Identify which cell holds the provided text, then report its (X, Y) central coordinate. 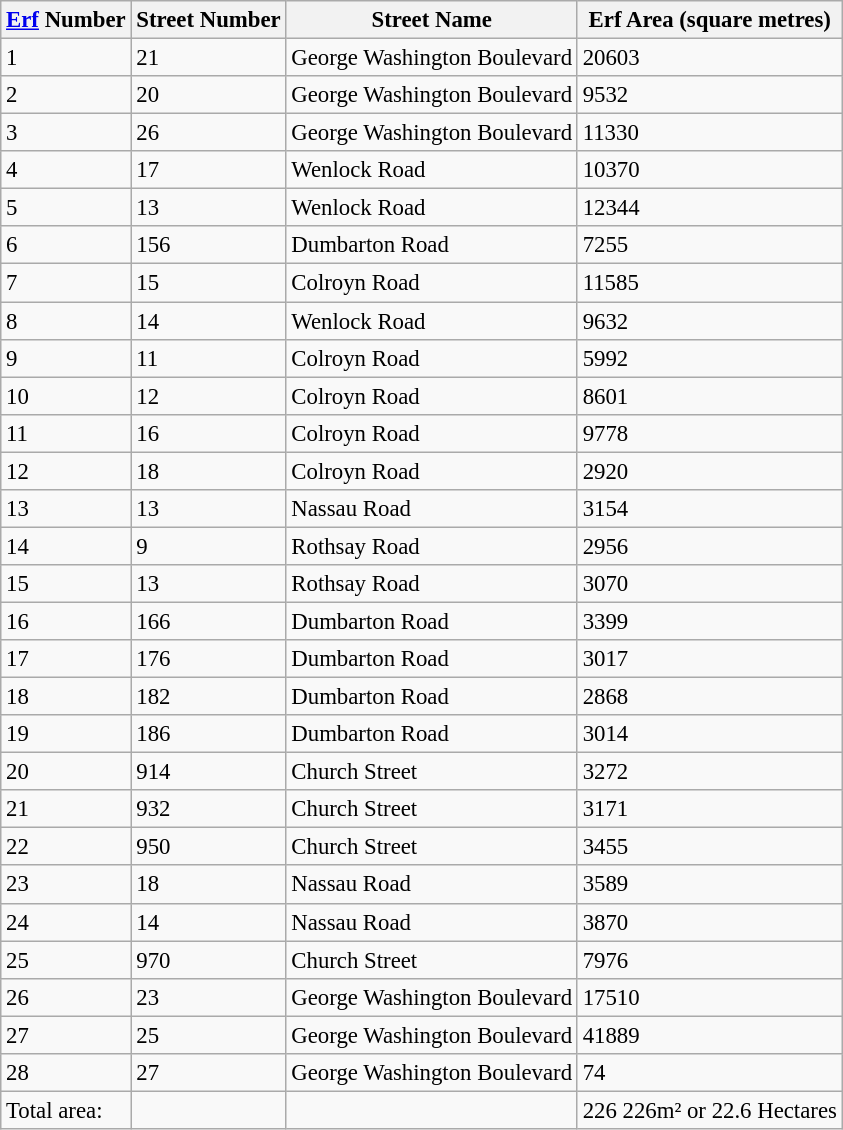
41889 (710, 1035)
932 (208, 809)
17510 (710, 997)
5 (66, 208)
20603 (710, 58)
156 (208, 245)
6 (66, 245)
914 (208, 772)
10370 (710, 170)
7255 (710, 245)
7976 (710, 960)
2956 (710, 546)
Erf Area (square metres) (710, 20)
10 (66, 396)
1 (66, 58)
8601 (710, 396)
2 (66, 95)
28 (66, 1073)
5992 (710, 358)
950 (208, 847)
186 (208, 734)
3272 (710, 772)
3017 (710, 659)
9778 (710, 433)
182 (208, 697)
74 (710, 1073)
22 (66, 847)
3399 (710, 621)
Street Name (432, 20)
7 (66, 283)
9532 (710, 95)
11585 (710, 283)
3070 (710, 584)
3154 (710, 509)
19 (66, 734)
3870 (710, 922)
Total area: (66, 1110)
970 (208, 960)
4 (66, 170)
11330 (710, 133)
3589 (710, 885)
3 (66, 133)
8 (66, 321)
3171 (710, 809)
166 (208, 621)
2868 (710, 697)
Street Number (208, 20)
3455 (710, 847)
24 (66, 922)
12344 (710, 208)
226 226m² or 22.6 Hectares (710, 1110)
176 (208, 659)
3014 (710, 734)
2920 (710, 471)
9632 (710, 321)
Erf Number (66, 20)
